Scan for the cell matching the given text and deliver its [X, Y] coordinate at center. 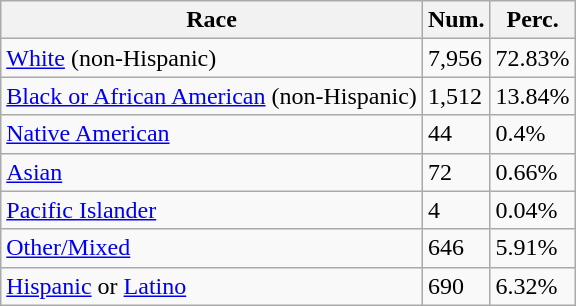
Pacific Islander [212, 210]
White (non-Hispanic) [212, 58]
1,512 [456, 96]
Race [212, 20]
0.04% [532, 210]
5.91% [532, 248]
Perc. [532, 20]
44 [456, 134]
Other/Mixed [212, 248]
Native American [212, 134]
Hispanic or Latino [212, 286]
7,956 [456, 58]
13.84% [532, 96]
690 [456, 286]
Asian [212, 172]
72 [456, 172]
0.4% [532, 134]
Black or African American (non-Hispanic) [212, 96]
4 [456, 210]
6.32% [532, 286]
72.83% [532, 58]
Num. [456, 20]
0.66% [532, 172]
646 [456, 248]
